For the text-containing cell, return its midpoint in [X, Y] coordinate format. 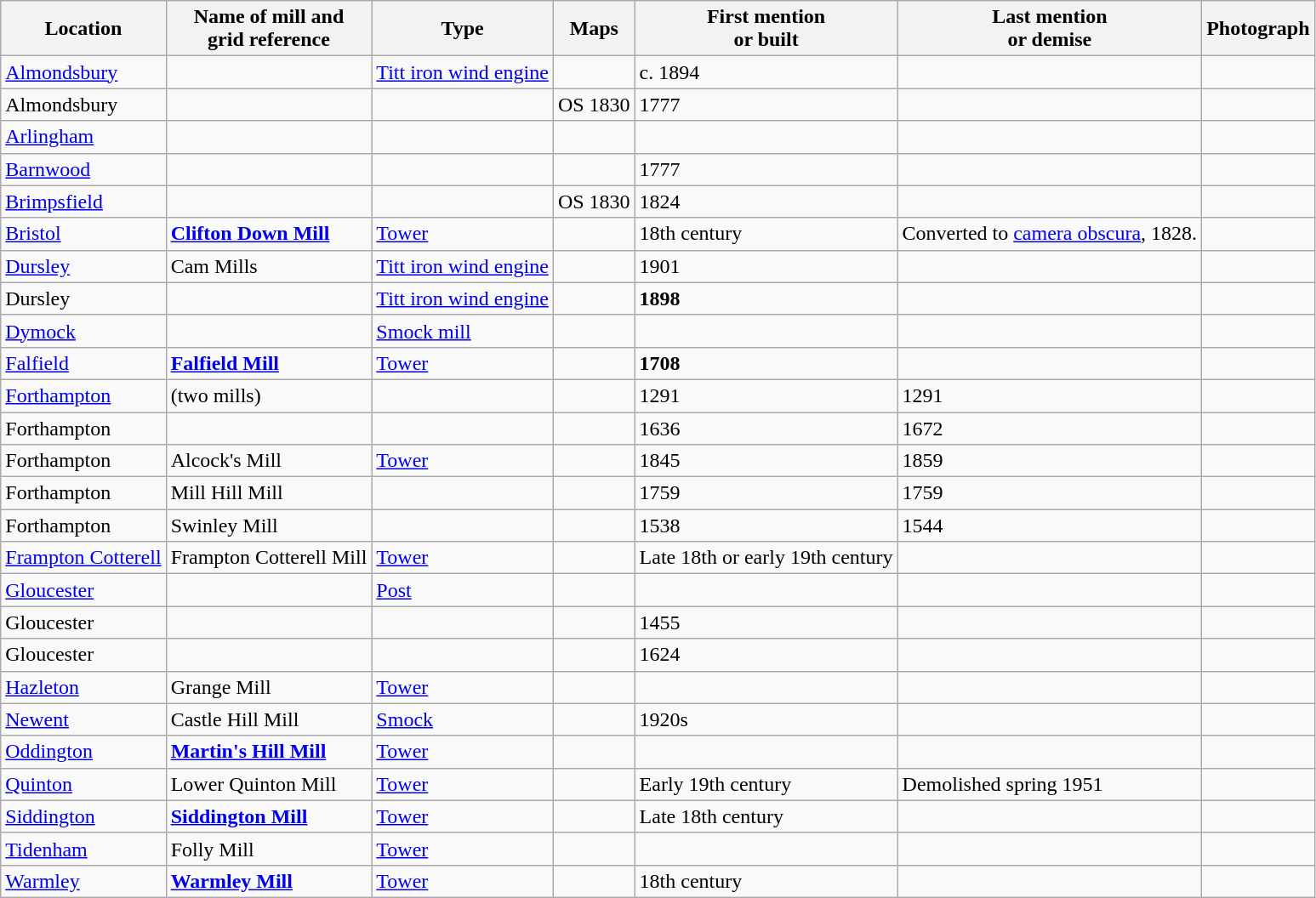
(two mills) [269, 395]
Castle Hill Mill [269, 719]
Early 19th century [766, 784]
Warmley Mill [269, 881]
Martin's Hill Mill [269, 752]
Falfield [83, 363]
Oddington [83, 752]
Smock [463, 719]
Clifton Down Mill [269, 234]
Type [463, 29]
1845 [766, 461]
First mentionor built [766, 29]
Swinley Mill [269, 526]
Grange Mill [269, 687]
Barnwood [83, 169]
1455 [766, 622]
Name of mill andgrid reference [269, 29]
1901 [766, 266]
Brimpsfield [83, 202]
Lower Quinton Mill [269, 784]
Alcock's Mill [269, 461]
Dymock [83, 331]
Late 18th or early 19th century [766, 558]
1624 [766, 655]
Bristol [83, 234]
Demolished spring 1951 [1050, 784]
Frampton Cotterell Mill [269, 558]
Arlingham [83, 137]
1544 [1050, 526]
Late 18th century [766, 816]
Hazleton [83, 687]
1859 [1050, 461]
1898 [766, 298]
Falfield Mill [269, 363]
Warmley [83, 881]
Cam Mills [269, 266]
Converted to camera obscura, 1828. [1050, 234]
Siddington Mill [269, 816]
Post [463, 590]
c. 1894 [766, 72]
Folly Mill [269, 849]
1636 [766, 428]
1824 [766, 202]
Mill Hill Mill [269, 493]
1672 [1050, 428]
1708 [766, 363]
Location [83, 29]
Maps [594, 29]
Smock mill [463, 331]
Photograph [1258, 29]
Last mention or demise [1050, 29]
Frampton Cotterell [83, 558]
1920s [766, 719]
1538 [766, 526]
Quinton [83, 784]
Siddington [83, 816]
Newent [83, 719]
Tidenham [83, 849]
